Scan for the cell matching the given text and deliver its (X, Y) coordinate at center. 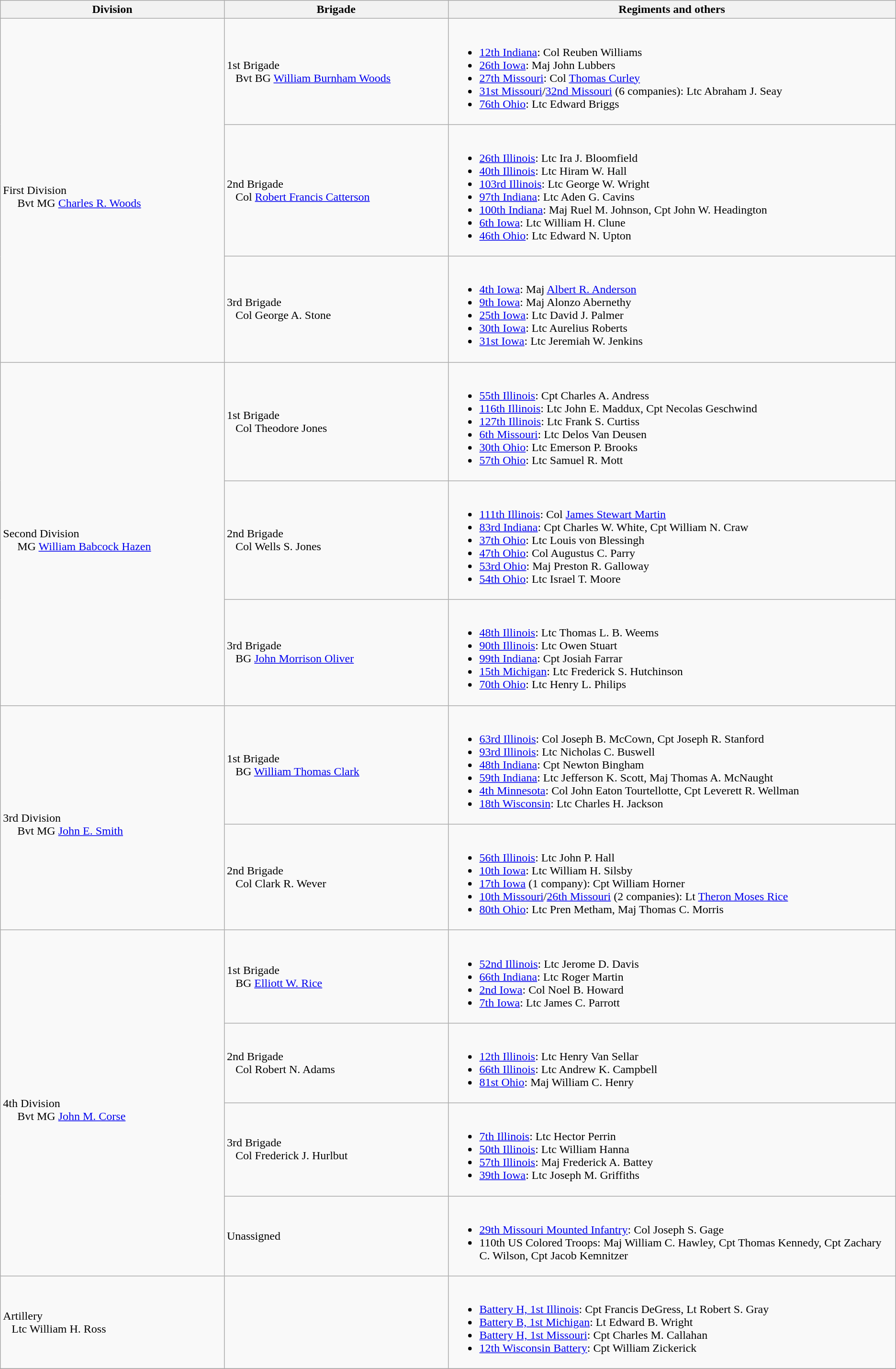
3rd Brigade BG John Morrison Oliver (336, 652)
1st Brigade BG William Thomas Clark (336, 765)
7th Illinois: Ltc Hector Perrin50th Illinois: Ltc William Hanna57th Illinois: Maj Frederick A. Battey39th Iowa: Ltc Joseph M. Griffiths (672, 1149)
2nd Brigade Col Wells S. Jones (336, 540)
Artillery Ltc William H. Ross (112, 1323)
52nd Illinois: Ltc Jerome D. Davis66th Indiana: Ltc Roger Martin2nd Iowa: Col Noel B. Howard7th Iowa: Ltc James C. Parrott (672, 976)
4th Division Bvt MG John M. Corse (112, 1103)
2nd Brigade Col Robert Francis Catterson (336, 191)
Unassigned (336, 1236)
3rd Division Bvt MG John E. Smith (112, 818)
1st Brigade Col Theodore Jones (336, 421)
1st Brigade BG Elliott W. Rice (336, 976)
3rd Brigade Col George A. Stone (336, 309)
1st Brigade Bvt BG William Burnham Woods (336, 72)
2nd Brigade Col Robert N. Adams (336, 1063)
Second Division MG William Babcock Hazen (112, 533)
12th Illinois: Ltc Henry Van Sellar66th Illinois: Ltc Andrew K. Campbell81st Ohio: Maj William C. Henry (672, 1063)
3rd Brigade Col Frederick J. Hurlbut (336, 1149)
Brigade (336, 10)
First Division Bvt MG Charles R. Woods (112, 191)
Regiments and others (672, 10)
Division (112, 10)
2nd Brigade Col Clark R. Wever (336, 877)
